Provide the (x, y) coordinate of the cell's center where the given text is located.  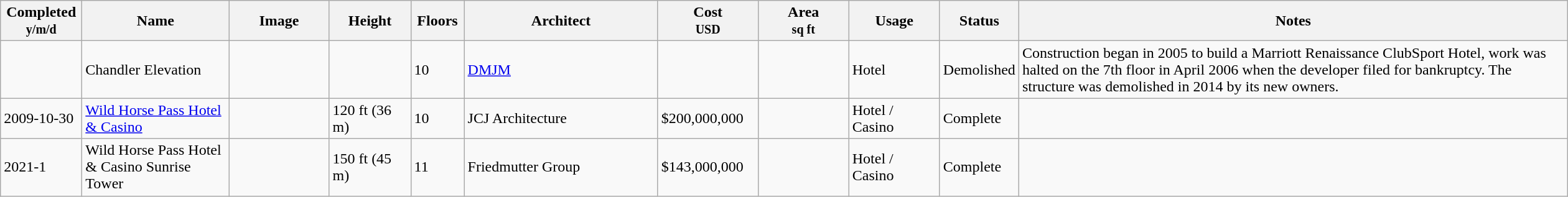
Architect (561, 21)
2009-10-30 (41, 118)
Usage (894, 21)
$143,000,000 (708, 167)
Wild Horse Pass Hotel & Casino (156, 118)
JCJ Architecture (561, 118)
Name (156, 21)
Hotel (894, 70)
Floors (437, 21)
Notes (1293, 21)
Cost USD (708, 21)
120 ft (36 m) (370, 118)
Completed y/m/d (41, 21)
Area sq ft (803, 21)
2021-1 (41, 167)
11 (437, 167)
DMJM (561, 70)
Wild Horse Pass Hotel & Casino Sunrise Tower (156, 167)
Demolished (979, 70)
Image (279, 21)
Chandler Elevation (156, 70)
Height (370, 21)
150 ft (45 m) (370, 167)
Friedmutter Group (561, 167)
Status (979, 21)
$200,000,000 (708, 118)
